Detect which cell encompasses the target text, then output its [x, y] center coordinate. 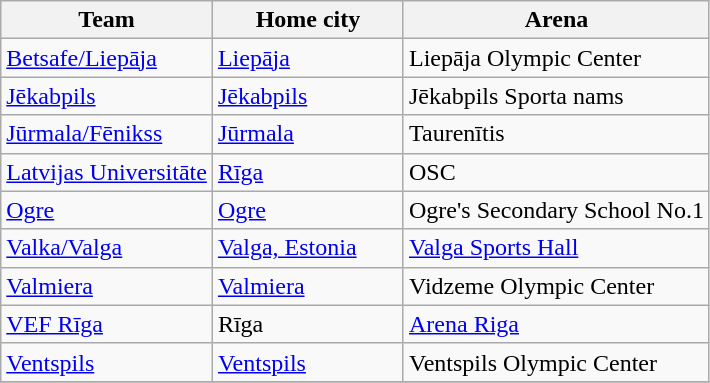
Betsafe/Liepāja [107, 58]
Team [107, 20]
Valga, Estonia [308, 248]
Jēkabpils Sporta nams [556, 96]
VEF Rīga [107, 324]
Liepāja [308, 58]
Jūrmala [308, 134]
Valga Sports Hall [556, 248]
Ogre's Secondary School No.1 [556, 210]
Vidzeme Olympic Center [556, 286]
Taurenītis [556, 134]
Liepāja Olympic Center [556, 58]
Home city [308, 20]
Ventspils Olympic Center [556, 362]
Arena [556, 20]
Latvijas Universitāte [107, 172]
OSC [556, 172]
Arena Riga [556, 324]
Jūrmala/Fēnikss [107, 134]
Valka/Valga [107, 248]
